Search for the cell housing the specified text and yield its [x, y] center coordinate. 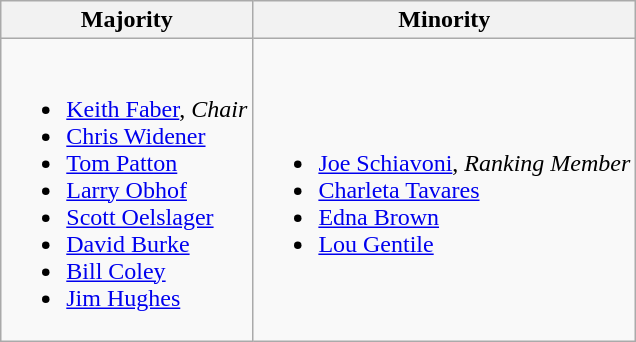
Majority [127, 20]
Keith Faber, ChairChris WidenerTom PattonLarry ObhofScott OelslagerDavid BurkeBill ColeyJim Hughes [127, 190]
Joe Schiavoni, Ranking MemberCharleta TavaresEdna BrownLou Gentile [444, 190]
Minority [444, 20]
